Locate the cell with the specified text and output its [X, Y] center coordinate. 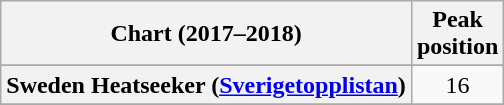
Chart (2017–2018) [206, 34]
Peakposition [457, 34]
Sweden Heatseeker (Sverigetopplistan) [206, 85]
16 [457, 85]
